Determine the (x, y) coordinate at the center of the cell enclosing the given text.  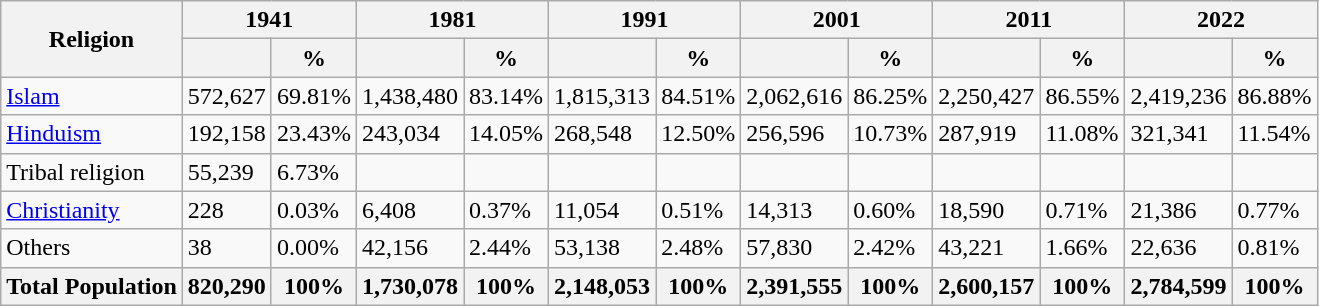
2.42% (890, 248)
Hinduism (92, 134)
2,784,599 (1178, 286)
268,548 (602, 134)
1,438,480 (410, 96)
6,408 (410, 210)
2,062,616 (794, 96)
0.71% (1082, 210)
23.43% (314, 134)
Others (92, 248)
2,600,157 (986, 286)
38 (226, 248)
2.48% (698, 248)
1.66% (1082, 248)
11,054 (602, 210)
Tribal religion (92, 172)
84.51% (698, 96)
0.60% (890, 210)
572,627 (226, 96)
321,341 (1178, 134)
86.88% (1274, 96)
0.03% (314, 210)
43,221 (986, 248)
86.55% (1082, 96)
Total Population (92, 286)
Religion (92, 39)
2,391,555 (794, 286)
Christianity (92, 210)
0.00% (314, 248)
14,313 (794, 210)
18,590 (986, 210)
1991 (645, 20)
820,290 (226, 286)
2022 (1221, 20)
1,815,313 (602, 96)
243,034 (410, 134)
0.51% (698, 210)
256,596 (794, 134)
1981 (452, 20)
21,386 (1178, 210)
2,250,427 (986, 96)
192,158 (226, 134)
42,156 (410, 248)
2,148,053 (602, 286)
86.25% (890, 96)
2001 (837, 20)
0.81% (1274, 248)
6.73% (314, 172)
0.77% (1274, 210)
69.81% (314, 96)
11.08% (1082, 134)
10.73% (890, 134)
1941 (269, 20)
2.44% (506, 248)
228 (226, 210)
287,919 (986, 134)
83.14% (506, 96)
11.54% (1274, 134)
Islam (92, 96)
53,138 (602, 248)
1,730,078 (410, 286)
0.37% (506, 210)
2011 (1029, 20)
2,419,236 (1178, 96)
57,830 (794, 248)
22,636 (1178, 248)
14.05% (506, 134)
55,239 (226, 172)
12.50% (698, 134)
